Provide the (x, y) coordinate of the cell's center where the given text is located.  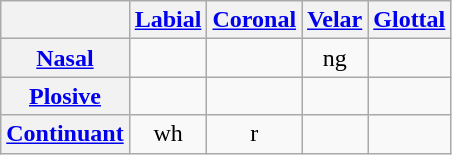
Labial (168, 20)
Continuant (65, 134)
Glottal (410, 20)
Velar (335, 20)
r (254, 134)
Nasal (65, 58)
Coronal (254, 20)
ng (335, 58)
wh (168, 134)
Plosive (65, 96)
